Pinpoint the cell where the given text exists, returning its [X, Y] midpoint coordinate. 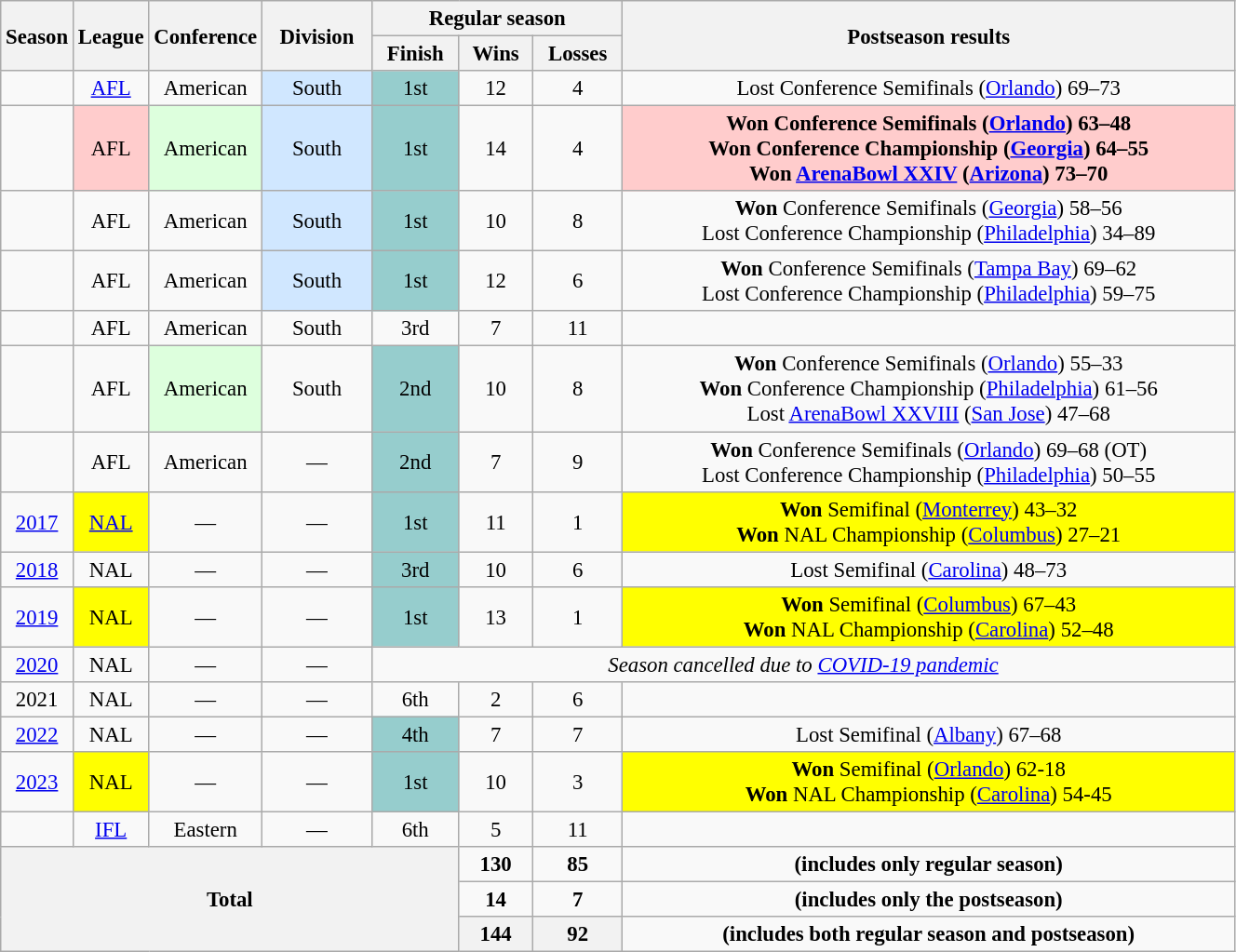
2017 [37, 521]
Season [37, 35]
Won Conference Semifinals (Orlando) 69–68 (OT) Lost Conference Championship (Philadelphia) 50–55 [929, 462]
5 [496, 829]
Won Conference Semifinals (Tampa Bay) 69–62 Lost Conference Championship (Philadelphia) 59–75 [929, 281]
Won Conference Semifinals (Georgia) 58–56 Lost Conference Championship (Philadelphia) 34–89 [929, 221]
Won Semifinal (Monterrey) 43–32Won NAL Championship (Columbus) 27–21 [929, 521]
2022 [37, 734]
Lost Semifinal (Carolina) 48–73 [929, 570]
Regular season [497, 19]
Lost Semifinal (Albany) 67–68 [929, 734]
(includes only the postseason) [929, 900]
2018 [37, 570]
Eastern [206, 829]
League [110, 35]
(includes only regular season) [929, 865]
Won Semifinal (Columbus) 67–43Won NAL Championship (Carolina) 52–48 [929, 616]
144 [496, 934]
Finish [415, 54]
IFL [110, 829]
2 [496, 700]
4th [415, 734]
130 [496, 865]
2021 [37, 700]
Won Conference Semifinals (Orlando) 55–33 Won Conference Championship (Philadelphia) 61–56 Lost ArenaBowl XXVIII (San Jose) 47–68 [929, 389]
9 [577, 462]
Division [316, 35]
Won Conference Semifinals (Orlando) 63–48 Won Conference Championship (Georgia) 64–55 Won ArenaBowl XXIV (Arizona) 73–70 [929, 149]
(includes both regular season and postseason) [929, 934]
13 [496, 616]
85 [577, 865]
2023 [37, 782]
3 [577, 782]
92 [577, 934]
Losses [577, 54]
Won Semifinal (Orlando) 62-18 Won NAL Championship (Carolina) 54-45 [929, 782]
Season cancelled due to COVID-19 pandemic [804, 664]
Wins [496, 54]
Lost Conference Semifinals (Orlando) 69–73 [929, 88]
Total [230, 899]
Conference [206, 35]
2019 [37, 616]
2020 [37, 664]
Postseason results [929, 35]
